From the cell containing the given text, extract its center point as [X, Y] coordinate. 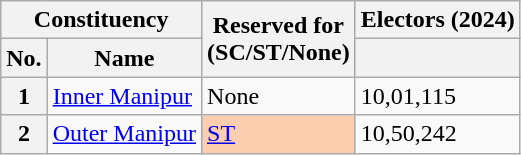
10,01,115 [438, 96]
10,50,242 [438, 134]
Electors (2024) [438, 20]
Reserved for(SC/ST/None) [279, 39]
Name [124, 58]
Inner Manipur [124, 96]
1 [24, 96]
2 [24, 134]
None [279, 96]
Constituency [102, 20]
No. [24, 58]
ST [279, 134]
Outer Manipur [124, 134]
